Capture the cell that displays the provided text and extract its [X, Y] central coordinate. 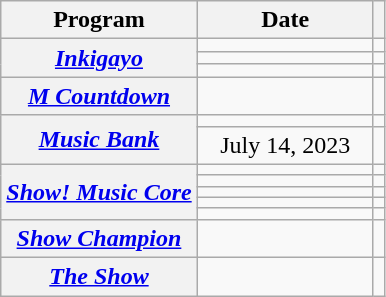
M Countdown [99, 96]
Inkigayo [99, 58]
Date [285, 20]
Program [99, 20]
The Show [99, 276]
July 14, 2023 [285, 145]
Show! Music Core [99, 192]
Music Bank [99, 140]
Show Champion [99, 238]
